From the cell containing the given text, extract its center point as [x, y] coordinate. 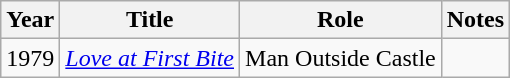
Notes [475, 20]
Love at First Bite [150, 58]
1979 [30, 58]
Man Outside Castle [341, 58]
Role [341, 20]
Year [30, 20]
Title [150, 20]
